Output the (x, y) coordinate of the center of the cell containing the given text.  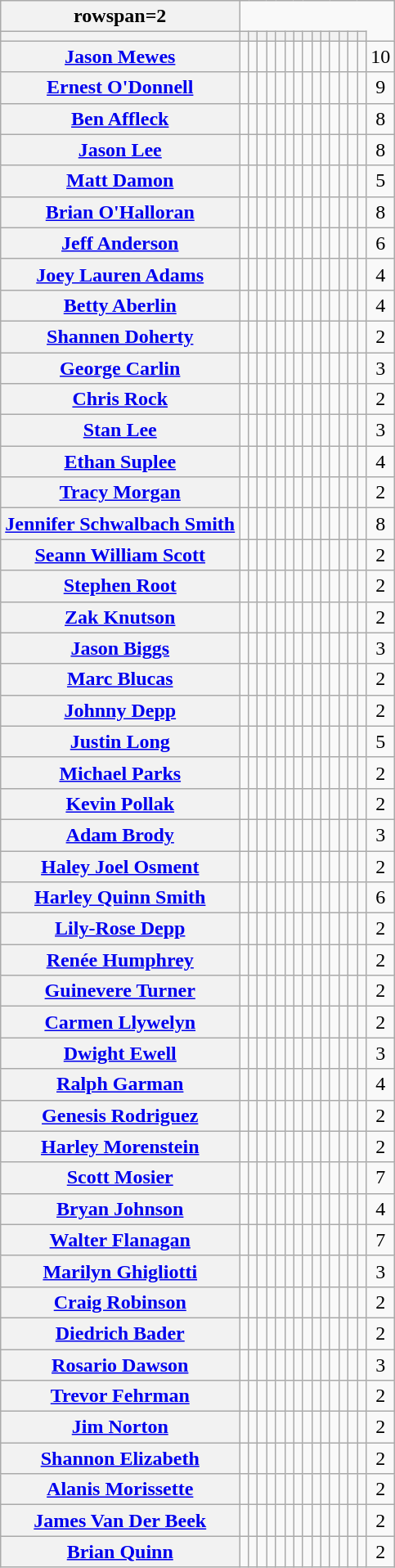
Jason Biggs (120, 648)
Scott Mosier (120, 1178)
Lily-Rose Depp (120, 929)
Joey Lauren Adams (120, 274)
Craig Robinson (120, 1302)
Genesis Rodriguez (120, 1115)
Alanis Morissette (120, 1489)
Matt Damon (120, 181)
Adam Brody (120, 835)
Renée Humphrey (120, 960)
Shannen Doherty (120, 336)
Tracy Morgan (120, 493)
rowspan=2 (120, 16)
Shannon Elizabeth (120, 1458)
Haley Joel Osment (120, 867)
Diedrich Bader (120, 1333)
Jim Norton (120, 1427)
Brian O'Halloran (120, 212)
Stephen Root (120, 586)
James Van Der Beek (120, 1521)
10 (381, 56)
Zak Knutson (120, 617)
Harley Quinn Smith (120, 898)
Brian Quinn (120, 1552)
Ernest O'Donnell (120, 88)
Michael Parks (120, 773)
Marilyn Ghigliotti (120, 1271)
Justin Long (120, 741)
Harley Morenstein (120, 1147)
George Carlin (120, 367)
Jennifer Schwalbach Smith (120, 524)
Ethan Suplee (120, 462)
Carmen Llywelyn (120, 1022)
Chris Rock (120, 399)
Jason Lee (120, 150)
Dwight Ewell (120, 1053)
Seann William Scott (120, 555)
Betty Aberlin (120, 305)
Guinevere Turner (120, 991)
Trevor Fehrman (120, 1396)
Johnny Depp (120, 710)
Jeff Anderson (120, 243)
Rosario Dawson (120, 1364)
9 (381, 88)
Ralph Garman (120, 1084)
Marc Blucas (120, 679)
Ben Affleck (120, 119)
Jason Mewes (120, 56)
Stan Lee (120, 430)
Kevin Pollak (120, 804)
Walter Flanagan (120, 1240)
Bryan Johnson (120, 1209)
